Find where the given text appears and provide that cell's center as [x, y] coordinate. 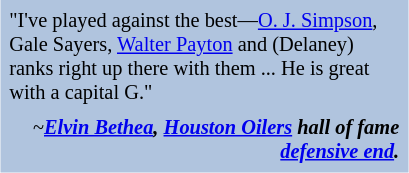
~Elvin Bethea, Houston Oilers hall of fame defensive end. [204, 140]
